Capture the cell that displays the provided text and extract its [x, y] central coordinate. 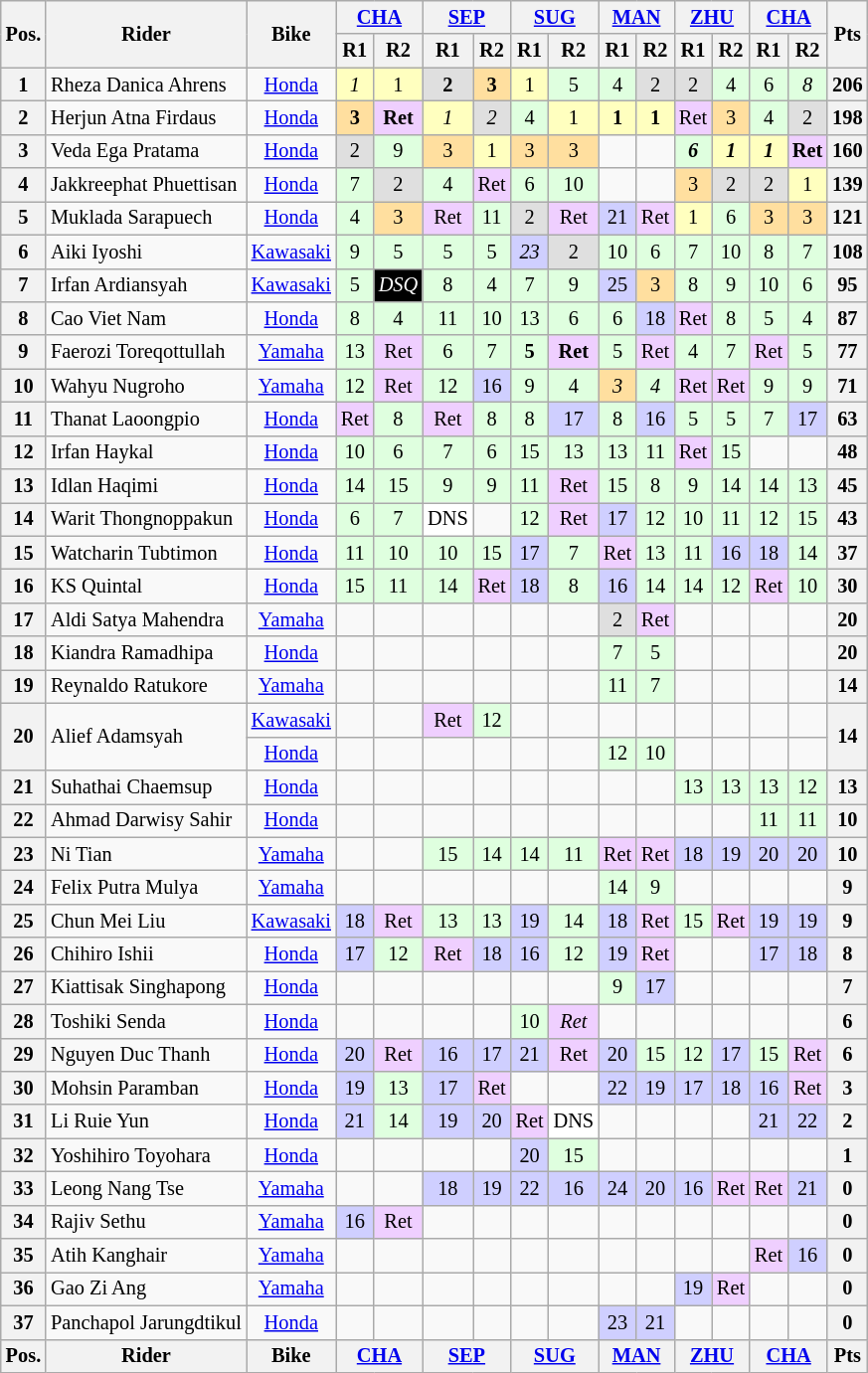
Chihiro Ishii [146, 954]
Li Ruie Yun [146, 1121]
31 [24, 1121]
77 [847, 352]
33 [24, 1188]
28 [24, 1021]
63 [847, 419]
Irfan Haykal [146, 452]
Mohsin Paramban [146, 1088]
Watcharin Tubtimon [146, 553]
45 [847, 486]
35 [24, 1256]
29 [24, 1055]
Felix Putra Mulya [146, 887]
Kiandra Ramadhipa [146, 653]
95 [847, 285]
Cao Viet Nam [146, 318]
Herjun Atna Firdaus [146, 117]
DSQ [398, 285]
32 [24, 1155]
198 [847, 117]
48 [847, 452]
Kiattisak Singhapong [146, 987]
Chun Mei Liu [146, 921]
Leong Nang Tse [146, 1188]
Wahyu Nugroho [146, 386]
108 [847, 252]
Suhathai Chaemsup [146, 786]
Reynaldo Ratukore [146, 686]
Toshiki Senda [146, 1021]
Veda Ega Pratama [146, 151]
Atih Kanghair [146, 1256]
KS Quintal [146, 586]
Yoshihiro Toyohara [146, 1155]
121 [847, 218]
71 [847, 386]
Rheza Danica Ahrens [146, 85]
Rajiv Sethu [146, 1222]
Alief Adamsyah [146, 736]
43 [847, 519]
160 [847, 151]
Aldi Satya Mahendra [146, 619]
206 [847, 85]
Faerozi Toreqottullah [146, 352]
Ni Tian [146, 854]
Warit Thongnoppakun [146, 519]
Nguyen Duc Thanh [146, 1055]
Gao Zi Ang [146, 1288]
Jakkreephat Phuettisan [146, 185]
Thanat Laoongpio [146, 419]
34 [24, 1222]
27 [24, 987]
36 [24, 1288]
26 [24, 954]
Panchapol Jarungdtikul [146, 1322]
Idlan Haqimi [146, 486]
139 [847, 185]
Irfan Ardiansyah [146, 285]
Muklada Sarapuech [146, 218]
Aiki Iyoshi [146, 252]
87 [847, 318]
Ahmad Darwisy Sahir [146, 820]
